Capture the cell that displays the provided text and extract its (x, y) central coordinate. 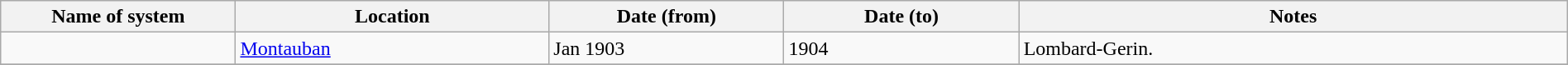
Date (from) (667, 17)
1904 (901, 48)
Date (to) (901, 17)
Notes (1293, 17)
Name of system (118, 17)
Jan 1903 (667, 48)
Lombard-Gerin. (1293, 48)
Location (392, 17)
Montauban (392, 48)
